Pinpoint the cell where the given text exists, returning its [X, Y] midpoint coordinate. 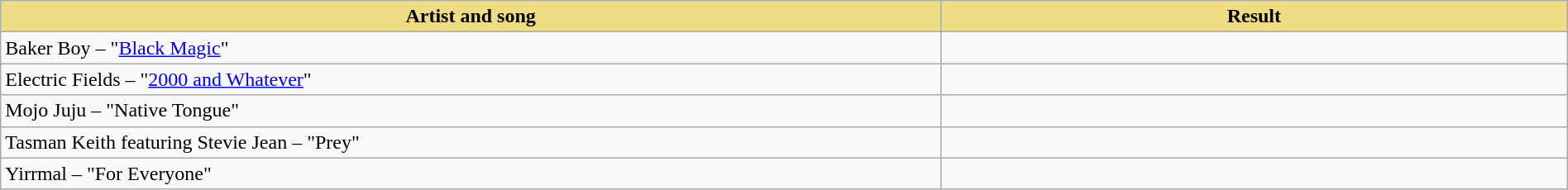
Result [1254, 17]
Mojo Juju – "Native Tongue" [471, 111]
Baker Boy – "Black Magic" [471, 48]
Electric Fields – "2000 and Whatever" [471, 79]
Yirrmal – "For Everyone" [471, 173]
Tasman Keith featuring Stevie Jean – "Prey" [471, 142]
Artist and song [471, 17]
